Scan for the cell matching the given text and deliver its (x, y) coordinate at center. 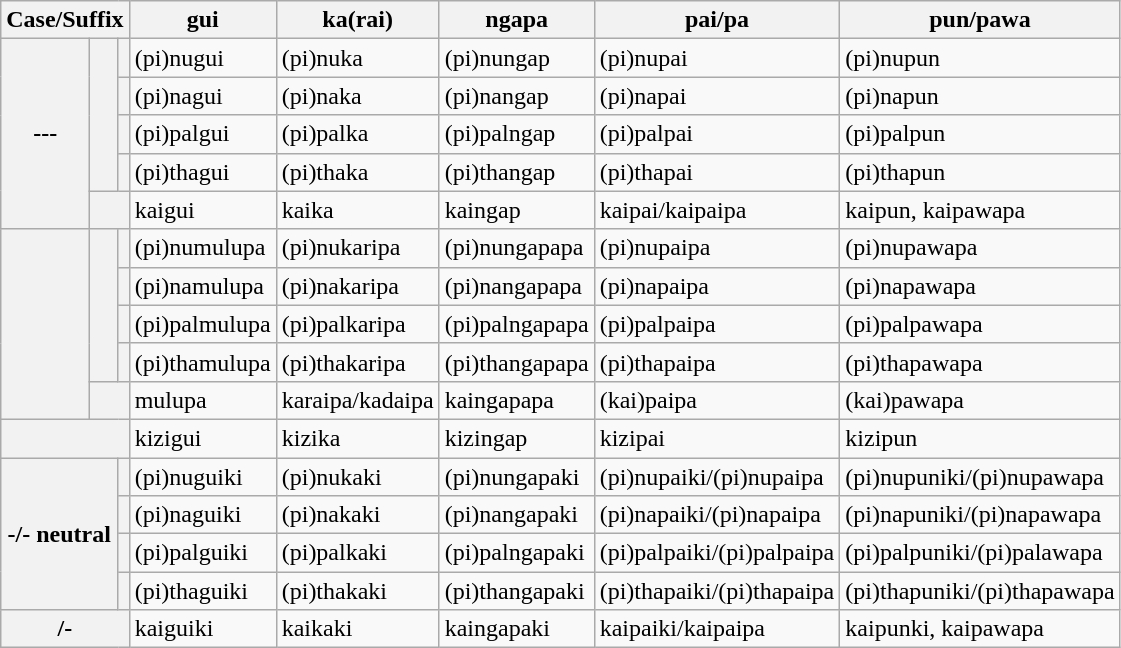
(pi)palmulupa (202, 324)
(pi)thapaiki/(pi)thapaipa (717, 591)
kaipaiki/kaipaipa (717, 629)
(pi)nukaki (358, 477)
(pi)thapaipa (717, 362)
kaikaki (358, 629)
(pi)palkaki (358, 553)
(pi)napuniki/(pi)napawapa (980, 515)
kizipai (717, 438)
(pi)naguiki (202, 515)
(pi)thagui (202, 172)
(pi)nakaki (358, 515)
(pi)palngapapa (516, 324)
(pi)nakaripa (358, 286)
kaipai/kaipaipa (717, 210)
(pi)palpaipa (717, 324)
kaiguiki (202, 629)
(pi)palpuniki/(pi)palawapa (980, 553)
(pi)thakaki (358, 591)
(pi)nupawapa (980, 248)
kaipun, kaipawapa (980, 210)
(pi)thapun (980, 172)
kaika (358, 210)
kizipun (980, 438)
ngapa (516, 20)
(pi)palpun (980, 134)
(pi)nangapaki (516, 515)
pun/pawa (980, 20)
(pi)thaguiki (202, 591)
(pi)palpai (717, 134)
karaipa/kadaipa (358, 400)
Case/Suffix (65, 20)
(pi)thangapaki (516, 591)
(pi)naka (358, 96)
(kai)paipa (717, 400)
(pi)nungap (516, 58)
(pi)palka (358, 134)
(pi)nuka (358, 58)
(pi)napaipa (717, 286)
(pi)nupai (717, 58)
(pi)nungapaki (516, 477)
(pi)napai (717, 96)
pai/pa (717, 20)
(pi)palpaiki/(pi)palpaipa (717, 553)
(pi)palguiki (202, 553)
(pi)thapai (717, 172)
(pi)palngap (516, 134)
kizika (358, 438)
(pi)napawapa (980, 286)
(pi)nupaipa (717, 248)
gui (202, 20)
ka(rai) (358, 20)
(pi)nungapapa (516, 248)
(pi)thakaripa (358, 362)
kaipunki, kaipawapa (980, 629)
/- (65, 629)
(pi)thapuniki/(pi)thapawapa (980, 591)
(pi)nupuniki/(pi)nupawapa (980, 477)
(pi)thangapapa (516, 362)
(pi)palngapaki (516, 553)
-/- neutral (60, 534)
(pi)thaka (358, 172)
(pi)nupaiki/(pi)nupaipa (717, 477)
kaingapapa (516, 400)
(pi)nupun (980, 58)
kaingapaki (516, 629)
(pi)numulupa (202, 248)
kaingap (516, 210)
(pi)nuguiki (202, 477)
(kai)pawapa (980, 400)
--- (46, 134)
kizingap (516, 438)
(pi)thamulupa (202, 362)
(pi)thangap (516, 172)
mulupa (202, 400)
(pi)palpawapa (980, 324)
(pi)namulupa (202, 286)
(pi)nukaripa (358, 248)
(pi)nugui (202, 58)
(pi)nagui (202, 96)
(pi)thapawapa (980, 362)
kaigui (202, 210)
(pi)nangapapa (516, 286)
(pi)nangap (516, 96)
(pi)palkaripa (358, 324)
(pi)napaiki/(pi)napaipa (717, 515)
(pi)palgui (202, 134)
(pi)napun (980, 96)
kizigui (202, 438)
